Search for the cell housing the specified text and yield its [X, Y] center coordinate. 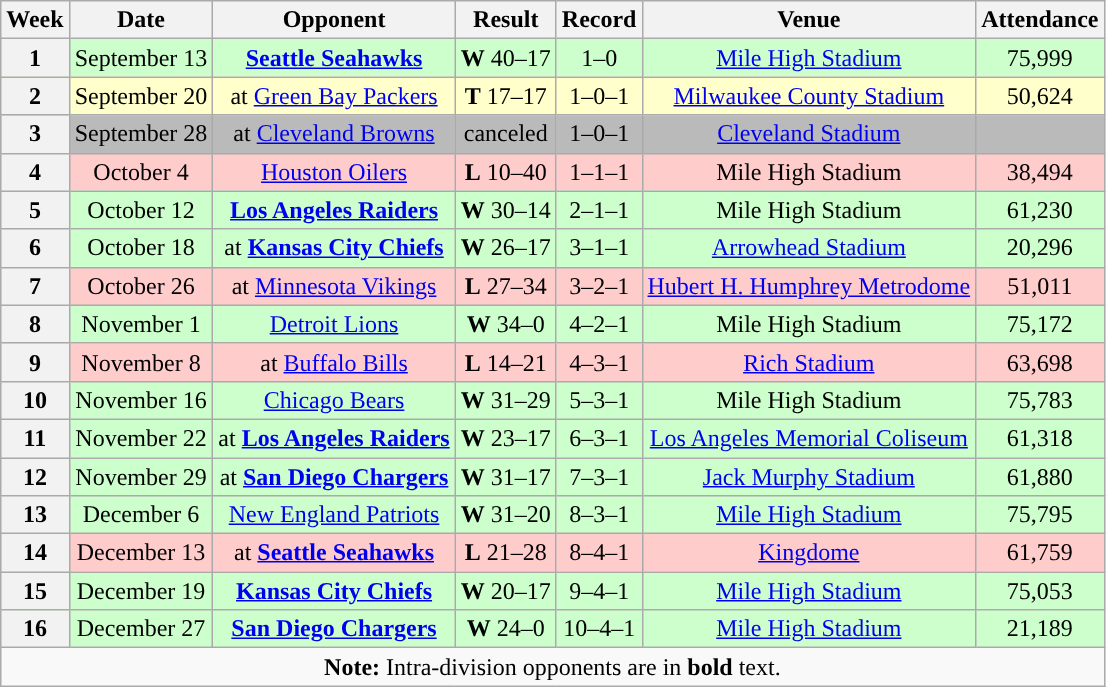
October 12 [141, 210]
Hubert H. Humphrey Metrodome [809, 286]
8–3–1 [599, 515]
T 17–17 [506, 96]
Venue [809, 20]
Arrowhead Stadium [809, 248]
6–3–1 [599, 438]
8–4–1 [599, 553]
W 26–17 [506, 248]
7 [35, 286]
38,494 [1040, 172]
7–3–1 [599, 477]
50,624 [1040, 96]
W 31–17 [506, 477]
14 [35, 553]
75,053 [1040, 591]
December 19 [141, 591]
11 [35, 438]
Chicago Bears [334, 400]
Kansas City Chiefs [334, 591]
75,172 [1040, 324]
Note: Intra-division opponents are in bold text. [552, 667]
December 27 [141, 629]
at Minnesota Vikings [334, 286]
at Green Bay Packers [334, 96]
Detroit Lions [334, 324]
W 34–0 [506, 324]
5 [35, 210]
Result [506, 20]
1–1–1 [599, 172]
September 13 [141, 58]
10 [35, 400]
October 4 [141, 172]
at Kansas City Chiefs [334, 248]
12 [35, 477]
at Los Angeles Raiders [334, 438]
51,011 [1040, 286]
4 [35, 172]
at Seattle Seahawks [334, 553]
61,318 [1040, 438]
November 29 [141, 477]
13 [35, 515]
W 24–0 [506, 629]
3–1–1 [599, 248]
at Buffalo Bills [334, 362]
November 16 [141, 400]
Kingdome [809, 553]
W 23–17 [506, 438]
Week [35, 20]
Date [141, 20]
8 [35, 324]
L 10–40 [506, 172]
L 27–34 [506, 286]
New England Patriots [334, 515]
Rich Stadium [809, 362]
November 22 [141, 438]
W 31–29 [506, 400]
15 [35, 591]
75,999 [1040, 58]
Seattle Seahawks [334, 58]
Los Angeles Raiders [334, 210]
16 [35, 629]
Los Angeles Memorial Coliseum [809, 438]
W 20–17 [506, 591]
61,759 [1040, 553]
Milwaukee County Stadium [809, 96]
2 [35, 96]
W 30–14 [506, 210]
9 [35, 362]
Record [599, 20]
75,795 [1040, 515]
December 6 [141, 515]
9–4–1 [599, 591]
Attendance [1040, 20]
1 [35, 58]
November 1 [141, 324]
December 13 [141, 553]
at San Diego Chargers [334, 477]
3 [35, 134]
October 18 [141, 248]
61,880 [1040, 477]
75,783 [1040, 400]
L 21–28 [506, 553]
Cleveland Stadium [809, 134]
61,230 [1040, 210]
5–3–1 [599, 400]
November 8 [141, 362]
at Cleveland Browns [334, 134]
San Diego Chargers [334, 629]
4–3–1 [599, 362]
Opponent [334, 20]
October 26 [141, 286]
canceled [506, 134]
10–4–1 [599, 629]
1–0 [599, 58]
63,698 [1040, 362]
Jack Murphy Stadium [809, 477]
3–2–1 [599, 286]
4–2–1 [599, 324]
2–1–1 [599, 210]
6 [35, 248]
September 20 [141, 96]
21,189 [1040, 629]
W 40–17 [506, 58]
L 14–21 [506, 362]
W 31–20 [506, 515]
Houston Oilers [334, 172]
20,296 [1040, 248]
September 28 [141, 134]
